Pinpoint the cell where the given text exists, returning its (x, y) midpoint coordinate. 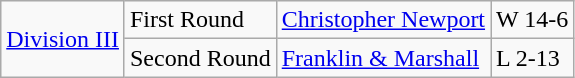
L 2-13 (532, 58)
Second Round (200, 58)
Franklin & Marshall (383, 58)
Christopher Newport (383, 20)
W 14-6 (532, 20)
First Round (200, 20)
Division III (63, 39)
